Determine the (x, y) coordinate at the center of the cell enclosing the given text.  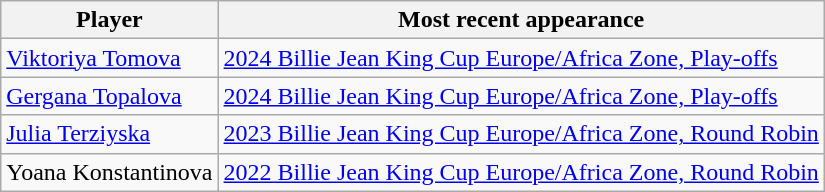
Most recent appearance (521, 20)
Julia Terziyska (110, 134)
Yoana Konstantinova (110, 172)
Viktoriya Tomova (110, 58)
2022 Billie Jean King Cup Europe/Africa Zone, Round Robin (521, 172)
2023 Billie Jean King Cup Europe/Africa Zone, Round Robin (521, 134)
Gergana Topalova (110, 96)
Player (110, 20)
